Determine the [x, y] coordinate at the center of the cell enclosing the given text.  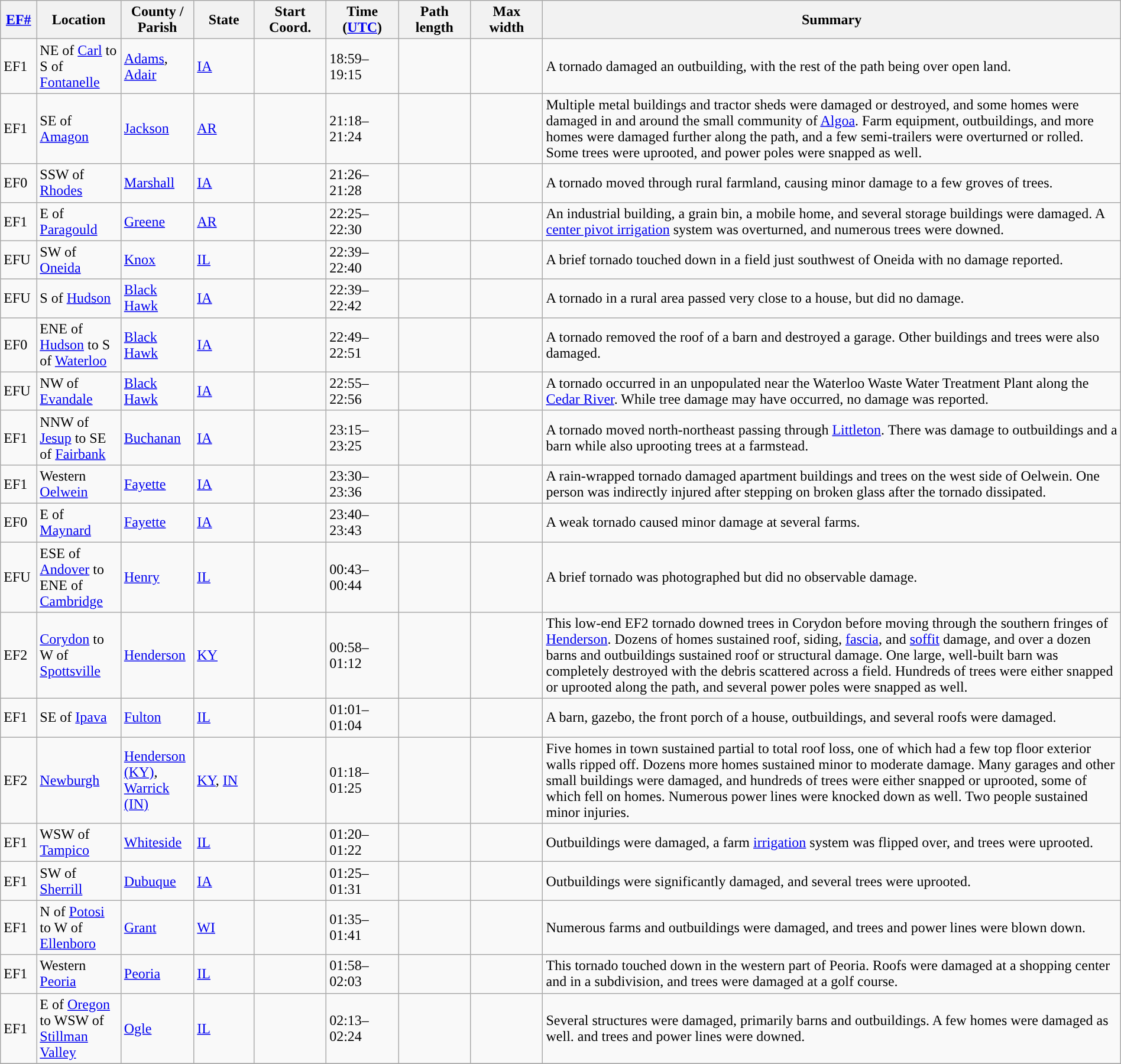
E of Maynard [79, 523]
A tornado moved through rural farmland, causing minor damage to a few groves of trees. [831, 183]
Fulton [157, 718]
NNW of Jesup to SE of Fairbank [79, 437]
Western Peoria [79, 974]
Henderson (KY), Warrick (IN) [157, 780]
A brief tornado was photographed but did no observable damage. [831, 577]
Adams, Adair [157, 66]
Path length [435, 20]
01:25–01:31 [362, 881]
Peoria [157, 974]
WSW of Tampico [79, 843]
Ogle [157, 1029]
Corydon to W of Spottsville [79, 656]
Outbuildings were damaged, a farm irrigation system was flipped over, and trees were uprooted. [831, 843]
A tornado damaged an outbuilding, with the rest of the path being over open land. [831, 66]
E of Paragould [79, 221]
01:58–02:03 [362, 974]
A weak tornado caused minor damage at several farms. [831, 523]
KY, IN [224, 780]
Western Oelwein [79, 484]
Time (UTC) [362, 20]
Buchanan [157, 437]
Several structures were damaged, primarily barns and outbuildings. A few homes were damaged as well. and trees and power lines were downed. [831, 1029]
01:20–01:22 [362, 843]
Summary [831, 20]
WI [224, 927]
Newburgh [79, 780]
Marshall [157, 183]
A tornado moved north-northeast passing through Littleton. There was damage to outbuildings and a barn while also uprooting trees at a farmstead. [831, 437]
NE of Carl to S of Fontanelle [79, 66]
NW of Evandale [79, 391]
KY [224, 656]
A tornado removed the roof of a barn and destroyed a garage. Other buildings and trees were also damaged. [831, 345]
23:40–23:43 [362, 523]
22:25–22:30 [362, 221]
01:18–01:25 [362, 780]
01:01–01:04 [362, 718]
ENE of Hudson to S of Waterloo [79, 345]
SE of Ipava [79, 718]
Greene [157, 221]
A tornado in a rural area passed very close to a house, but did no damage. [831, 298]
N of Potosi to W of Ellenboro [79, 927]
00:58–01:12 [362, 656]
SW of Oneida [79, 260]
Outbuildings were significantly damaged, and several trees were uprooted. [831, 881]
00:43–00:44 [362, 577]
21:26–21:28 [362, 183]
State [224, 20]
Jackson [157, 129]
22:55–22:56 [362, 391]
18:59–19:15 [362, 66]
Max width [507, 20]
02:13–02:24 [362, 1029]
ESE of Andover to ENE of Cambridge [79, 577]
SE of Amagon [79, 129]
22:49–22:51 [362, 345]
S of Hudson [79, 298]
Start Coord. [290, 20]
Whiteside [157, 843]
Dubuque [157, 881]
SW of Sherrill [79, 881]
22:39–22:40 [362, 260]
A barn, gazebo, the front porch of a house, outbuildings, and several roofs were damaged. [831, 718]
22:39–22:42 [362, 298]
E of Oregon to WSW of Stillman Valley [79, 1029]
Grant [157, 927]
Location [79, 20]
01:35–01:41 [362, 927]
23:15–23:25 [362, 437]
Henderson [157, 656]
Numerous farms and outbuildings were damaged, and trees and power lines were blown down. [831, 927]
Knox [157, 260]
County / Parish [157, 20]
EF# [19, 20]
A brief tornado touched down in a field just southwest of Oneida with no damage reported. [831, 260]
SSW of Rhodes [79, 183]
Henry [157, 577]
21:18–21:24 [362, 129]
23:30–23:36 [362, 484]
